Return the (X, Y) coordinate for the center point of the cell that contains the specified text.  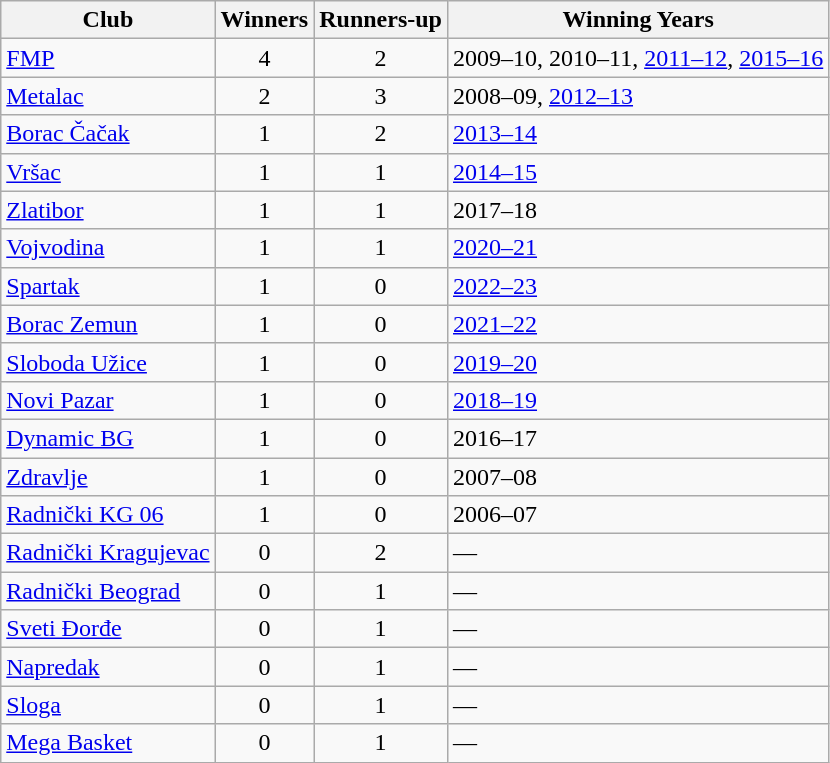
Metalac (108, 96)
Sveti Đorđe (108, 629)
2008–09, 2012–13 (638, 96)
2013–14 (638, 134)
Dynamic BG (108, 438)
Runners-up (381, 20)
Club (108, 20)
2016–17 (638, 438)
2017–18 (638, 210)
Borac Čačak (108, 134)
2018–19 (638, 400)
Sloga (108, 705)
2021–22 (638, 324)
2022–23 (638, 286)
2014–15 (638, 172)
2019–20 (638, 362)
Spartak (108, 286)
Napredak (108, 667)
2007–08 (638, 477)
Sloboda Užice (108, 362)
FMP (108, 58)
Zlatibor (108, 210)
2020–21 (638, 248)
2009–10, 2010–11, 2011–12, 2015–16 (638, 58)
Winning Years (638, 20)
Winners (264, 20)
Mega Basket (108, 743)
4 (264, 58)
3 (381, 96)
Borac Zemun (108, 324)
2006–07 (638, 515)
Radnički Beograd (108, 591)
Novi Pazar (108, 400)
Vojvodina (108, 248)
Radnički Kragujevac (108, 553)
Radnički KG 06 (108, 515)
Zdravlje (108, 477)
Vršac (108, 172)
